From the cell containing the given text, extract its center point as (x, y) coordinate. 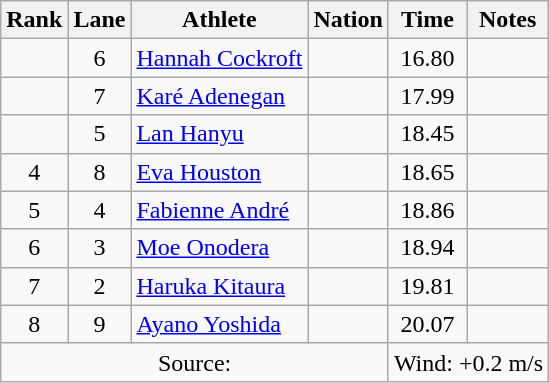
3 (100, 248)
Lan Hanyu (220, 134)
18.45 (427, 134)
Athlete (220, 20)
Fabienne André (220, 210)
Moe Onodera (220, 248)
Rank (34, 20)
Notes (507, 20)
Nation (348, 20)
Time (427, 20)
Hannah Cockroft (220, 58)
18.65 (427, 172)
18.86 (427, 210)
Haruka Kitaura (220, 286)
19.81 (427, 286)
2 (100, 286)
9 (100, 324)
Source: (195, 362)
Karé Adenegan (220, 96)
Wind: +0.2 m/s (468, 362)
20.07 (427, 324)
Ayano Yoshida (220, 324)
Eva Houston (220, 172)
Lane (100, 20)
16.80 (427, 58)
17.99 (427, 96)
18.94 (427, 248)
